Return [X, Y] of the center of cell containing provided text 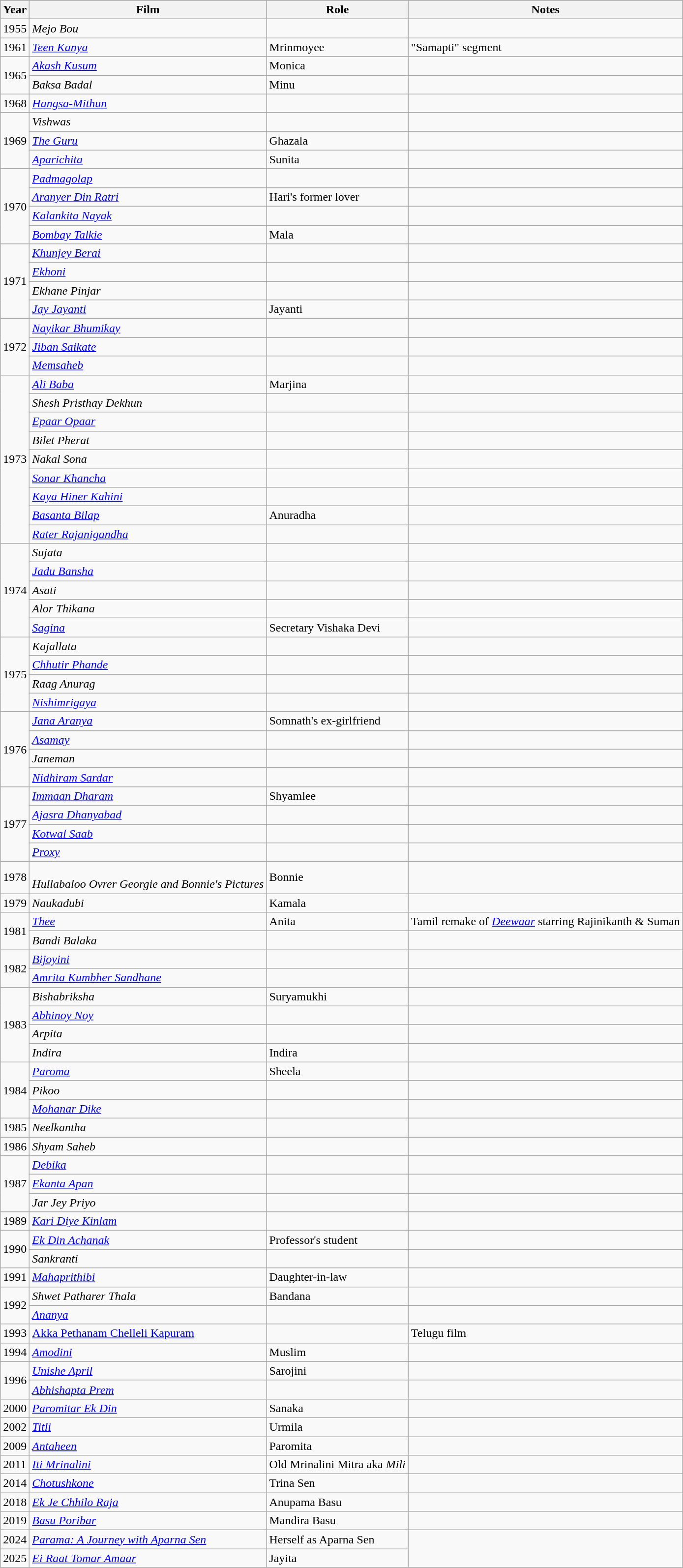
Bijoyini [148, 959]
"Samapti" segment [545, 47]
Proxy [148, 852]
1981 [15, 931]
1987 [15, 1184]
Ekhane Pinjar [148, 291]
Shyam Saheb [148, 1146]
1970 [15, 206]
Titli [148, 1427]
Pikoo [148, 1090]
Raag Anurag [148, 684]
Year [15, 10]
Jar Jey Priyo [148, 1203]
Hangsa-Mithun [148, 103]
Tamil remake of Deewaar starring Rajinikanth & Suman [545, 922]
Secretary Vishaka Devi [337, 628]
Jiban Saikate [148, 347]
Abhishapta Prem [148, 1389]
1978 [15, 877]
Mandira Basu [337, 1521]
Bandana [337, 1296]
Sagina [148, 628]
Chhutir Phande [148, 665]
1972 [15, 347]
Jay Jayanti [148, 309]
Paroma [148, 1071]
Amrita Kumbher Sandhane [148, 978]
Chotushkone [148, 1483]
Unishe April [148, 1371]
1982 [15, 968]
Antaheen [148, 1446]
Shyamlee [337, 796]
Bandi Balaka [148, 940]
Ek Din Achanak [148, 1240]
Asamay [148, 740]
Shwet Patharer Thala [148, 1296]
Iti Mrinalini [148, 1465]
Kotwal Saab [148, 834]
1968 [15, 103]
1977 [15, 824]
Alor Thikana [148, 609]
Nidhiram Sardar [148, 777]
Daughter-in-law [337, 1277]
Asati [148, 590]
Jadu Bansha [148, 572]
Ajasra Dhanyabad [148, 814]
Sonar Khancha [148, 478]
Kaya Hiner Kahini [148, 496]
The Guru [148, 141]
Padmagolap [148, 178]
1983 [15, 1025]
Aranyer Din Ratri [148, 197]
Rater Rajanigandha [148, 534]
Shesh Pristhay Dekhun [148, 403]
Sanaka [337, 1408]
Ekhoni [148, 272]
1979 [15, 903]
Ghazala [337, 141]
Bonnie [337, 877]
Akka Pethanam Chelleli Kapuram [148, 1333]
Abhinoy Noy [148, 1015]
Immaan Dharam [148, 796]
Nishimrigaya [148, 702]
2002 [15, 1427]
Professor's student [337, 1240]
Jayanti [337, 309]
Kamala [337, 903]
Sarojini [337, 1371]
2025 [15, 1558]
Akash Kusum [148, 66]
Hari's former lover [337, 197]
2024 [15, 1539]
1974 [15, 590]
Ekanta Apan [148, 1184]
1991 [15, 1277]
Vishwas [148, 122]
Khunjey Berai [148, 253]
Muslim [337, 1352]
Mahaprithibi [148, 1277]
Nayikar Bhumikay [148, 328]
Mala [337, 235]
1994 [15, 1352]
Trina Sen [337, 1483]
1976 [15, 749]
2011 [15, 1465]
1993 [15, 1333]
1989 [15, 1221]
Paromita [337, 1446]
Basanta Bilap [148, 515]
2014 [15, 1483]
Baksa Badal [148, 85]
Telugu film [545, 1333]
Role [337, 10]
2000 [15, 1408]
Memsaheb [148, 365]
Thee [148, 922]
Ananya [148, 1315]
Aparichita [148, 159]
Parama: A Journey with Aparna Sen [148, 1539]
Sankranti [148, 1259]
Naukadubi [148, 903]
Jayita [337, 1558]
Ek Je Chhilo Raja [148, 1502]
Amodini [148, 1352]
1985 [15, 1127]
Epaar Opaar [148, 422]
Anita [337, 922]
Notes [545, 10]
Sunita [337, 159]
Old Mrinalini Mitra aka Mili [337, 1465]
Herself as Aparna Sen [337, 1539]
1996 [15, 1380]
1965 [15, 75]
2009 [15, 1446]
Anuradha [337, 515]
Sujata [148, 553]
Bishabriksha [148, 996]
Somnath's ex-girlfriend [337, 721]
Basu Poribar [148, 1521]
Suryamukhi [337, 996]
Film [148, 10]
1990 [15, 1249]
1975 [15, 674]
Marjina [337, 384]
1955 [15, 29]
Debika [148, 1165]
Nakal Sona [148, 459]
2018 [15, 1502]
Ali Baba [148, 384]
1992 [15, 1305]
Arpita [148, 1034]
Jana Aranya [148, 721]
Monica [337, 66]
Kajallata [148, 646]
Neelkantha [148, 1127]
1984 [15, 1090]
1961 [15, 47]
Mejo Bou [148, 29]
Urmila [337, 1427]
Teen Kanya [148, 47]
1986 [15, 1146]
1973 [15, 459]
Sheela [337, 1071]
Bilet Pherat [148, 440]
Anupama Basu [337, 1502]
1971 [15, 281]
Janeman [148, 758]
Paromitar Ek Din [148, 1408]
2019 [15, 1521]
Mohanar Dike [148, 1109]
Mrinmoyee [337, 47]
Minu [337, 85]
Bombay Talkie [148, 235]
Hullabaloo Ovrer Georgie and Bonnie's Pictures [148, 877]
Kari Diye Kinlam [148, 1221]
1969 [15, 141]
Ei Raat Tomar Amaar [148, 1558]
Kalankita Nayak [148, 215]
